Scan for the cell matching the given text and deliver its [x, y] coordinate at center. 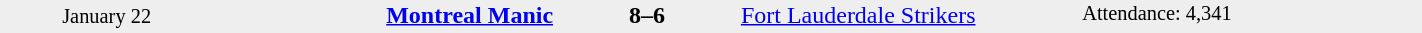
Attendance: 4,341 [1252, 16]
January 22 [106, 16]
Montreal Manic [384, 15]
Fort Lauderdale Strikers [910, 15]
8–6 [648, 15]
